Identify which cell holds the provided text, then report its [x, y] central coordinate. 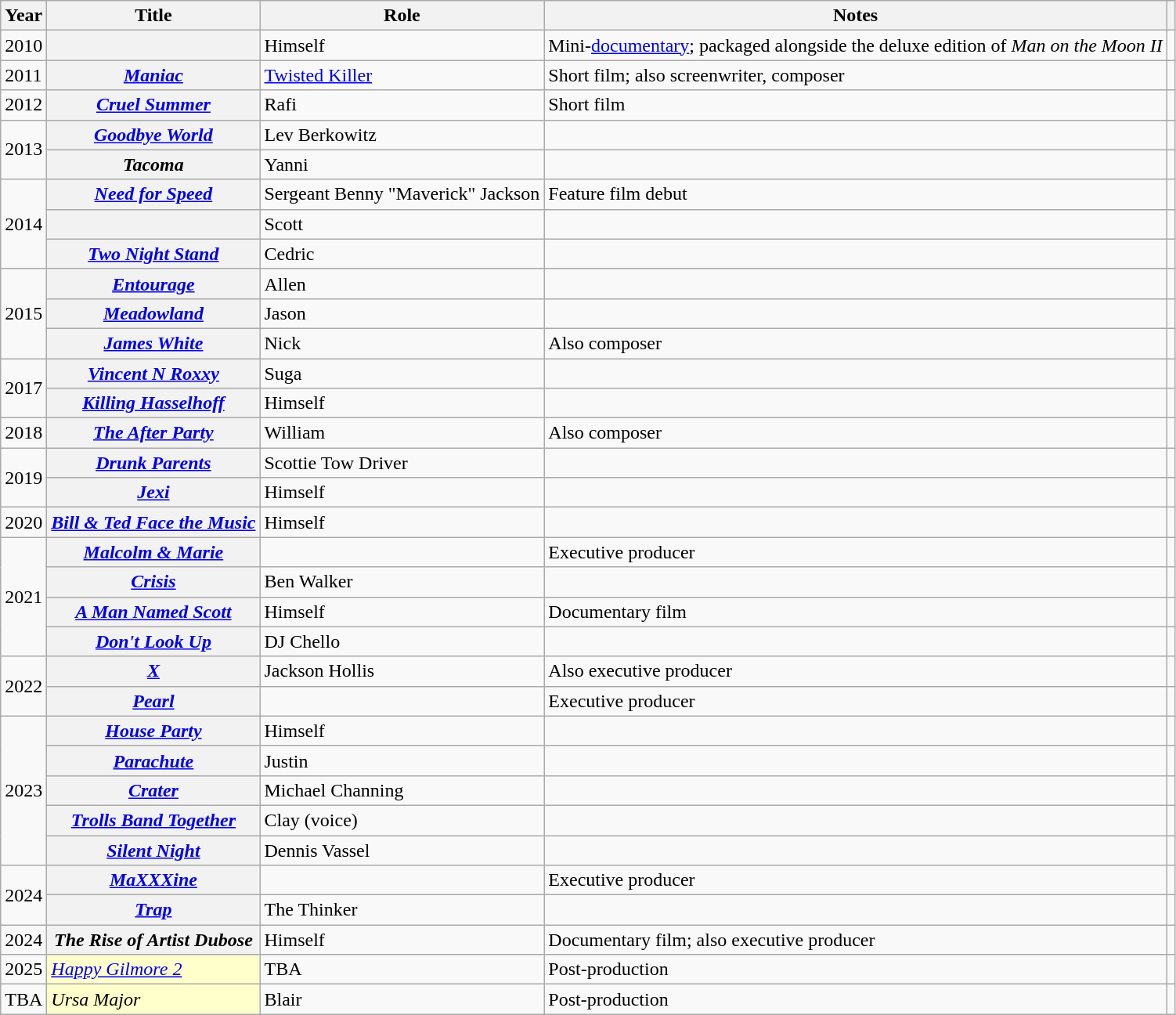
Jackson Hollis [402, 671]
Cruel Summer [153, 105]
X [153, 671]
The After Party [153, 433]
Bill & Ted Face the Music [153, 522]
William [402, 433]
Sergeant Benny "Maverick" Jackson [402, 194]
Nick [402, 343]
Lev Berkowitz [402, 135]
Year [23, 16]
Scottie Tow Driver [402, 463]
2010 [23, 45]
DJ Chello [402, 641]
Pearl [153, 701]
Documentary film; also executive producer [856, 940]
Role [402, 16]
2017 [23, 388]
2018 [23, 433]
Feature film debut [856, 194]
Justin [402, 760]
2022 [23, 686]
Drunk Parents [153, 463]
Ursa Major [153, 999]
Mini-documentary; packaged alongside the deluxe edition of Man on the Moon II [856, 45]
2019 [23, 478]
Silent Night [153, 850]
Crater [153, 790]
Rafi [402, 105]
2013 [23, 150]
Entourage [153, 284]
Michael Channing [402, 790]
Meadowland [153, 313]
Yanni [402, 164]
2015 [23, 313]
Happy Gilmore 2 [153, 970]
Allen [402, 284]
Goodbye World [153, 135]
The Rise of Artist Dubose [153, 940]
2025 [23, 970]
The Thinker [402, 910]
Crisis [153, 582]
Short film; also screenwriter, composer [856, 75]
2011 [23, 75]
Suga [402, 374]
Jason [402, 313]
Need for Speed [153, 194]
Notes [856, 16]
Malcolm & Marie [153, 552]
Clay (voice) [402, 820]
2020 [23, 522]
Scott [402, 224]
James White [153, 343]
2012 [23, 105]
Blair [402, 999]
Short film [856, 105]
Title [153, 16]
Trap [153, 910]
2021 [23, 597]
2014 [23, 224]
Documentary film [856, 612]
Cedric [402, 254]
Trolls Band Together [153, 820]
Two Night Stand [153, 254]
2023 [23, 790]
Tacoma [153, 164]
Vincent N Roxxy [153, 374]
Parachute [153, 760]
Also executive producer [856, 671]
Twisted Killer [402, 75]
MaXXXine [153, 880]
Ben Walker [402, 582]
Killing Hasselhoff [153, 403]
Jexi [153, 493]
Don't Look Up [153, 641]
Maniac [153, 75]
House Party [153, 731]
A Man Named Scott [153, 612]
Dennis Vassel [402, 850]
